Find where the given text appears and provide that cell's center as [X, Y] coordinate. 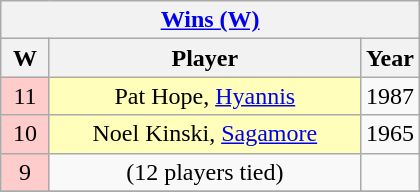
9 [26, 172]
Player [204, 58]
1987 [390, 96]
10 [26, 134]
Year [390, 58]
(12 players tied) [204, 172]
Pat Hope, Hyannis [204, 96]
1965 [390, 134]
11 [26, 96]
Wins (W) [210, 20]
W [26, 58]
Noel Kinski, Sagamore [204, 134]
